From the cell containing the given text, extract its center point as (x, y) coordinate. 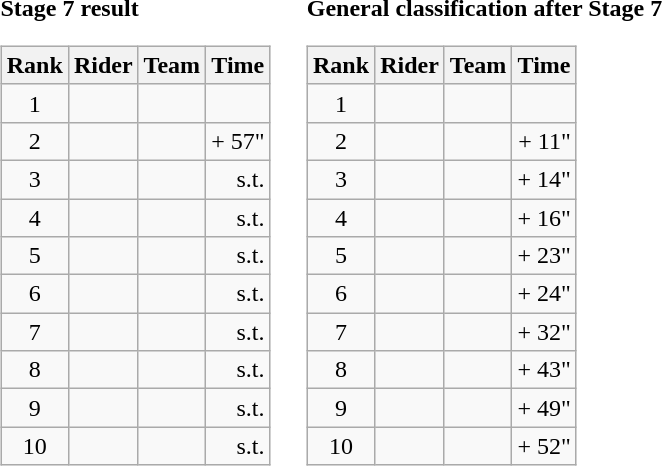
+ 43" (544, 370)
+ 52" (544, 446)
+ 57" (238, 141)
+ 49" (544, 408)
+ 24" (544, 294)
+ 11" (544, 141)
+ 14" (544, 179)
+ 32" (544, 332)
+ 16" (544, 217)
+ 23" (544, 256)
